Return (X, Y) of the center of cell containing provided text 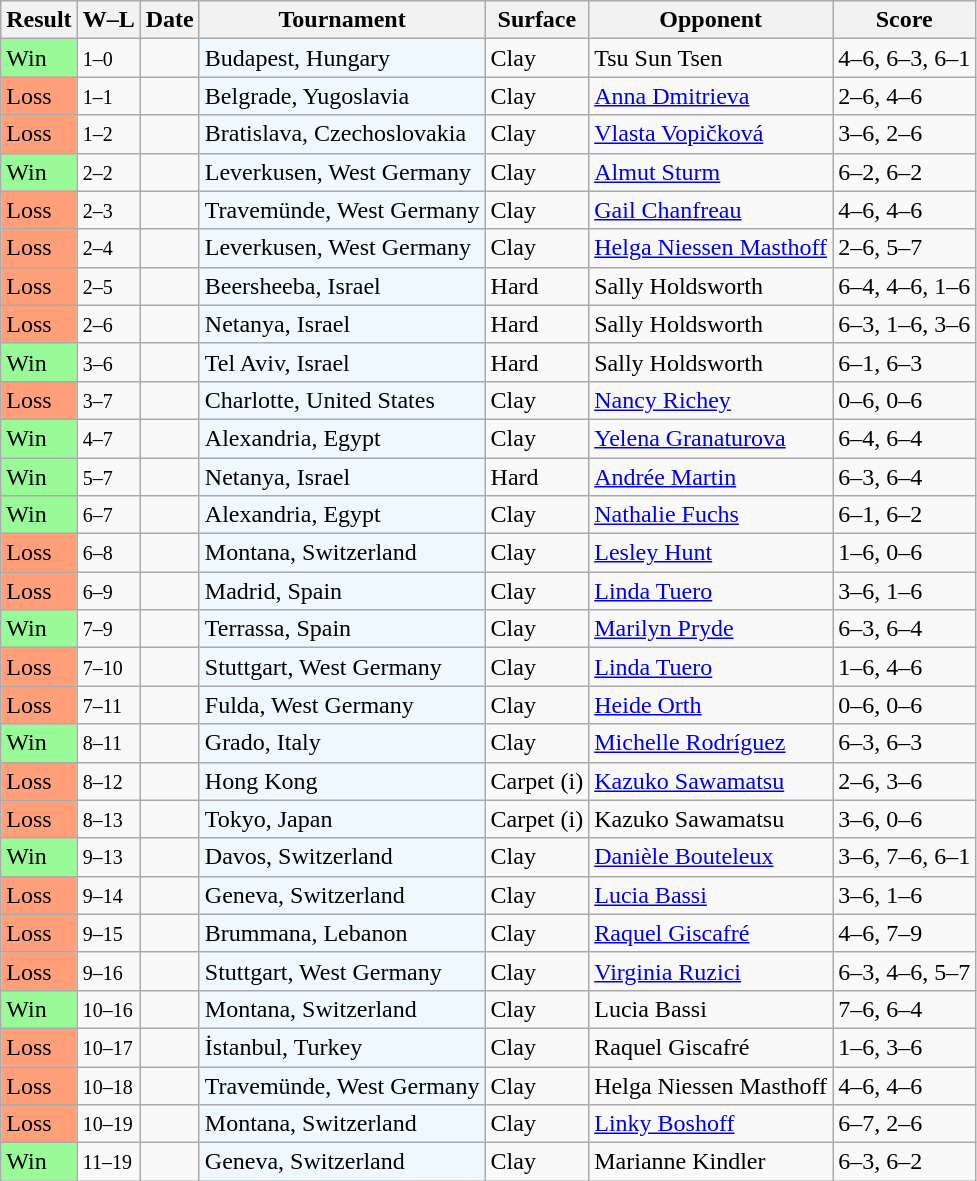
Nathalie Fuchs (711, 515)
9–16 (108, 971)
2–3 (108, 210)
9–13 (108, 857)
6–3, 1–6, 3–6 (904, 324)
Beersheeba, Israel (342, 286)
6–3, 6–2 (904, 1162)
Opponent (711, 20)
2–6, 5–7 (904, 248)
11–19 (108, 1162)
Tsu Sun Tsen (711, 58)
Bratislava, Czechoslovakia (342, 134)
2–2 (108, 172)
6–7 (108, 515)
4–7 (108, 438)
7–9 (108, 629)
Terrassa, Spain (342, 629)
2–5 (108, 286)
6–3, 4–6, 5–7 (904, 971)
1–2 (108, 134)
Grado, Italy (342, 743)
6–2, 6–2 (904, 172)
9–14 (108, 895)
6–3, 6–3 (904, 743)
Tournament (342, 20)
Marilyn Pryde (711, 629)
8–11 (108, 743)
3–6, 2–6 (904, 134)
3–7 (108, 400)
Tel Aviv, Israel (342, 362)
Davos, Switzerland (342, 857)
Danièle Bouteleux (711, 857)
Marianne Kindler (711, 1162)
1–6, 4–6 (904, 667)
Result (39, 20)
6–8 (108, 553)
Madrid, Spain (342, 591)
6–9 (108, 591)
Heide Orth (711, 705)
Brummana, Lebanon (342, 933)
1–6, 3–6 (904, 1047)
1–0 (108, 58)
Surface (537, 20)
1–1 (108, 96)
6–1, 6–2 (904, 515)
Charlotte, United States (342, 400)
8–13 (108, 819)
Score (904, 20)
Yelena Granaturova (711, 438)
4–6, 6–3, 6–1 (904, 58)
1–6, 0–6 (904, 553)
Andrée Martin (711, 477)
Tokyo, Japan (342, 819)
8–12 (108, 781)
10–19 (108, 1124)
Virginia Ruzici (711, 971)
10–18 (108, 1085)
İstanbul, Turkey (342, 1047)
10–17 (108, 1047)
7–10 (108, 667)
W–L (108, 20)
Nancy Richey (711, 400)
Hong Kong (342, 781)
5–7 (108, 477)
Gail Chanfreau (711, 210)
6–4, 6–4 (904, 438)
2–4 (108, 248)
7–11 (108, 705)
Linky Boshoff (711, 1124)
Budapest, Hungary (342, 58)
Anna Dmitrieva (711, 96)
6–1, 6–3 (904, 362)
4–6, 7–9 (904, 933)
2–6, 3–6 (904, 781)
2–6, 4–6 (904, 96)
3–6 (108, 362)
Lesley Hunt (711, 553)
2–6 (108, 324)
Belgrade, Yugoslavia (342, 96)
Michelle Rodríguez (711, 743)
3–6, 0–6 (904, 819)
9–15 (108, 933)
Almut Sturm (711, 172)
6–4, 4–6, 1–6 (904, 286)
10–16 (108, 1009)
3–6, 7–6, 6–1 (904, 857)
Date (170, 20)
Fulda, West Germany (342, 705)
Vlasta Vopičková (711, 134)
6–7, 2–6 (904, 1124)
7–6, 6–4 (904, 1009)
